For the text-containing cell, return its midpoint in [X, Y] coordinate format. 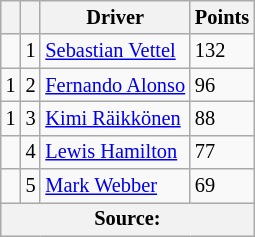
88 [222, 118]
Source: [128, 219]
77 [222, 152]
Lewis Hamilton [115, 152]
5 [31, 186]
Points [222, 17]
Driver [115, 17]
4 [31, 152]
Fernando Alonso [115, 85]
132 [222, 51]
Kimi Räikkönen [115, 118]
3 [31, 118]
96 [222, 85]
69 [222, 186]
Sebastian Vettel [115, 51]
2 [31, 85]
Mark Webber [115, 186]
